Capture the cell that displays the provided text and extract its (X, Y) central coordinate. 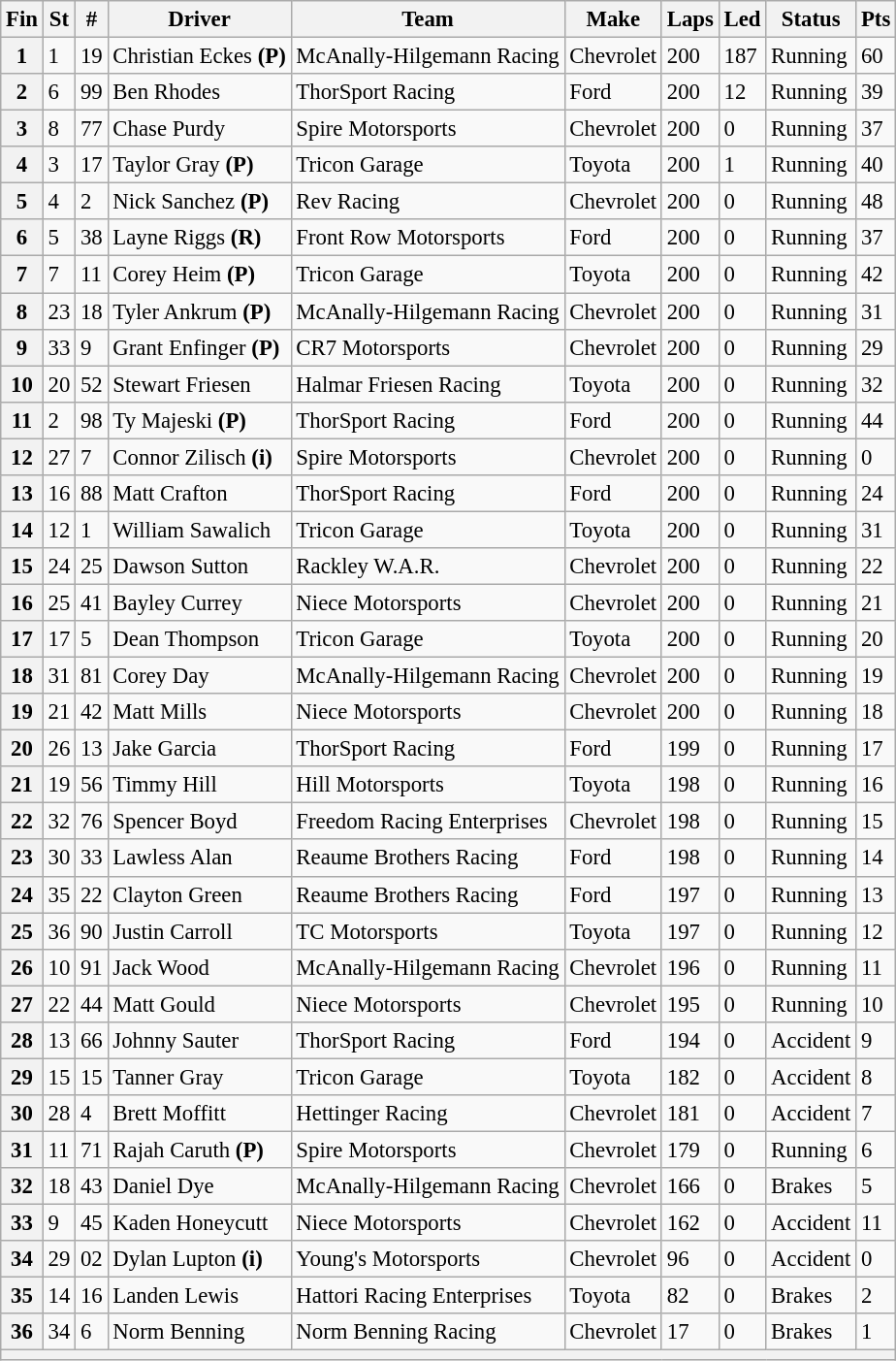
Clayton Green (200, 894)
90 (91, 931)
Dawson Sutton (200, 567)
CR7 Motorsports (428, 347)
Tyler Ankrum (P) (200, 311)
48 (877, 202)
60 (877, 56)
181 (690, 1114)
Tanner Gray (200, 1077)
Dean Thompson (200, 639)
Stewart Friesen (200, 384)
Led (743, 19)
Jack Wood (200, 967)
187 (743, 56)
Rackley W.A.R. (428, 567)
88 (91, 494)
Corey Day (200, 676)
Front Row Motorsports (428, 238)
43 (91, 1186)
Spencer Boyd (200, 822)
William Sawalich (200, 530)
98 (91, 420)
Norm Benning Racing (428, 1332)
Pts (877, 19)
76 (91, 822)
Fin (22, 19)
Layne Riggs (R) (200, 238)
Grant Enfinger (P) (200, 347)
Team (428, 19)
Halmar Friesen Racing (428, 384)
Timmy Hill (200, 785)
Hettinger Racing (428, 1114)
194 (690, 1041)
Nick Sanchez (P) (200, 202)
Dylan Lupton (i) (200, 1259)
82 (690, 1296)
Landen Lewis (200, 1296)
45 (91, 1223)
Matt Gould (200, 1004)
182 (690, 1077)
166 (690, 1186)
Hill Motorsports (428, 785)
38 (91, 238)
Justin Carroll (200, 931)
Freedom Racing Enterprises (428, 822)
Young's Motorsports (428, 1259)
Lawless Alan (200, 859)
Connor Zilisch (i) (200, 457)
Matt Mills (200, 712)
Jake Garcia (200, 749)
Status (811, 19)
52 (91, 384)
Ty Majeski (P) (200, 420)
Daniel Dye (200, 1186)
196 (690, 967)
Make (613, 19)
# (91, 19)
56 (91, 785)
St (58, 19)
199 (690, 749)
Brett Moffitt (200, 1114)
Corey Heim (P) (200, 275)
39 (877, 92)
99 (91, 92)
Johnny Sauter (200, 1041)
Taylor Gray (P) (200, 165)
Chase Purdy (200, 129)
02 (91, 1259)
77 (91, 129)
Rajah Caruth (P) (200, 1150)
Norm Benning (200, 1332)
66 (91, 1041)
Christian Eckes (P) (200, 56)
Ben Rhodes (200, 92)
81 (91, 676)
Bayley Currey (200, 602)
Driver (200, 19)
91 (91, 967)
41 (91, 602)
162 (690, 1223)
71 (91, 1150)
Laps (690, 19)
40 (877, 165)
179 (690, 1150)
Hattori Racing Enterprises (428, 1296)
Kaden Honeycutt (200, 1223)
Rev Racing (428, 202)
96 (690, 1259)
TC Motorsports (428, 931)
Matt Crafton (200, 494)
195 (690, 1004)
